Pinpoint the cell where the given text exists, returning its (x, y) midpoint coordinate. 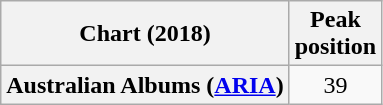
Peak position (335, 34)
39 (335, 85)
Australian Albums (ARIA) (145, 85)
Chart (2018) (145, 34)
